Return the (X, Y) coordinate for the center point of the cell that contains the specified text.  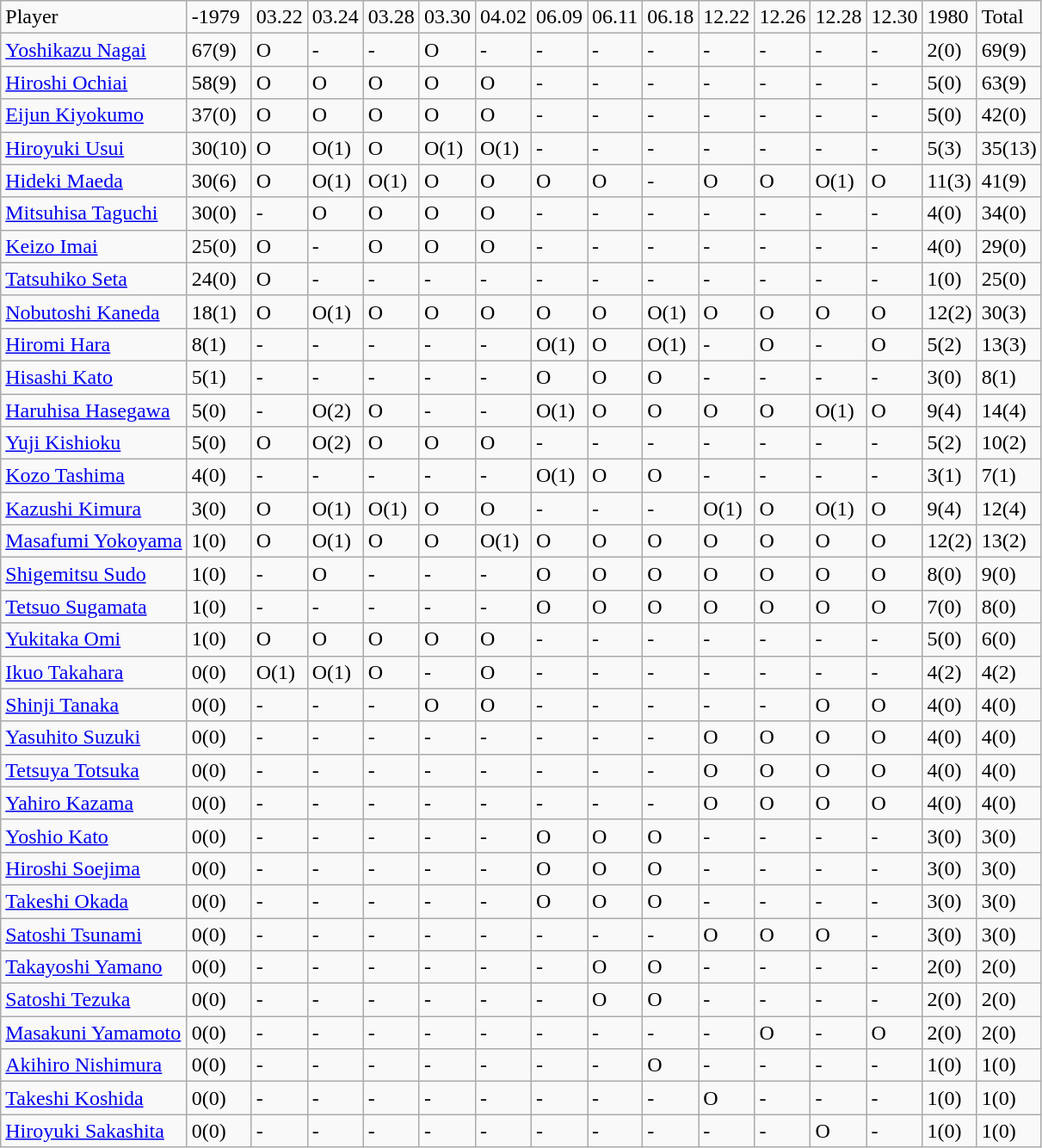
7(0) (950, 607)
12.30 (895, 17)
Tetsuo Sugamata (94, 607)
67(9) (219, 50)
30(6) (219, 181)
41(9) (1008, 181)
58(9) (219, 83)
30(0) (219, 213)
Hisashi Kato (94, 377)
Mitsuhisa Taguchi (94, 213)
Yuji Kishioku (94, 443)
69(9) (1008, 50)
06.09 (559, 17)
06.18 (671, 17)
42(0) (1008, 115)
Hiromi Hara (94, 344)
Masafumi Yokoyama (94, 541)
Total (1008, 17)
37(0) (219, 115)
14(4) (1008, 410)
7(1) (1008, 476)
Shinji Tanaka (94, 705)
Takeshi Okada (94, 901)
63(9) (1008, 83)
Hiroshi Ochiai (94, 83)
Kozo Tashima (94, 476)
Yoshio Kato (94, 836)
1980 (950, 17)
6(0) (1008, 639)
Player (94, 17)
Ikuo Takahara (94, 672)
Yahiro Kazama (94, 803)
9(0) (1008, 574)
Eijun Kiyokumo (94, 115)
06.11 (615, 17)
12.22 (726, 17)
03.24 (336, 17)
Akihiro Nishimura (94, 1065)
Hiroyuki Usui (94, 148)
30(10) (219, 148)
12(4) (1008, 509)
Yasuhito Suzuki (94, 738)
34(0) (1008, 213)
3(1) (950, 476)
Haruhisa Hasegawa (94, 410)
Kazushi Kimura (94, 509)
24(0) (219, 279)
03.22 (279, 17)
03.30 (447, 17)
Masakuni Yamamoto (94, 1033)
Keizo Imai (94, 246)
Shigemitsu Sudo (94, 574)
30(3) (1008, 312)
Hiroshi Soejima (94, 868)
Satoshi Tsunami (94, 934)
03.28 (391, 17)
13(2) (1008, 541)
Nobutoshi Kaneda (94, 312)
35(13) (1008, 148)
11(3) (950, 181)
Takayoshi Yamano (94, 967)
Tatsuhiko Seta (94, 279)
Yoshikazu Nagai (94, 50)
Satoshi Tezuka (94, 1000)
5(1) (219, 377)
-1979 (219, 17)
10(2) (1008, 443)
Tetsuya Totsuka (94, 770)
12.28 (838, 17)
29(0) (1008, 246)
5(3) (950, 148)
Hiroyuki Sakashita (94, 1131)
Takeshi Koshida (94, 1098)
Yukitaka Omi (94, 639)
18(1) (219, 312)
Hideki Maeda (94, 181)
13(3) (1008, 344)
04.02 (503, 17)
12.26 (783, 17)
